Extract the (X, Y) coordinate from the center of the cell holding the provided text.  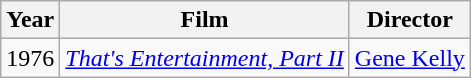
Year (30, 20)
That's Entertainment, Part II (205, 58)
Film (205, 20)
Director (410, 20)
Gene Kelly (410, 58)
1976 (30, 58)
